Pinpoint the cell where the given text exists, returning its (X, Y) midpoint coordinate. 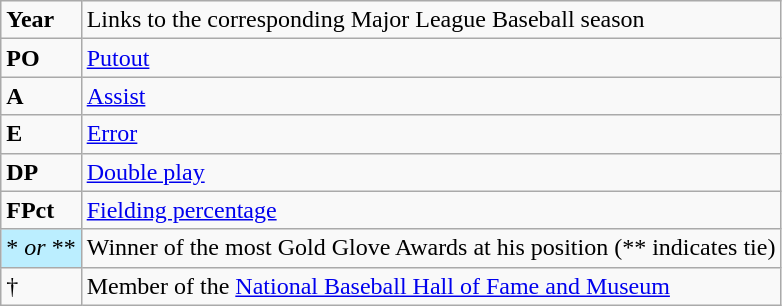
Fielding percentage (431, 210)
† (41, 286)
Double play (431, 172)
Year (41, 20)
DP (41, 172)
E (41, 134)
Error (431, 134)
FPct (41, 210)
Winner of the most Gold Glove Awards at his position (** indicates tie) (431, 248)
* or ** (41, 248)
Member of the National Baseball Hall of Fame and Museum (431, 286)
Assist (431, 96)
PO (41, 58)
Putout (431, 58)
A (41, 96)
Links to the corresponding Major League Baseball season (431, 20)
